Provide the [X, Y] coordinate of the cell's center where the given text is located.  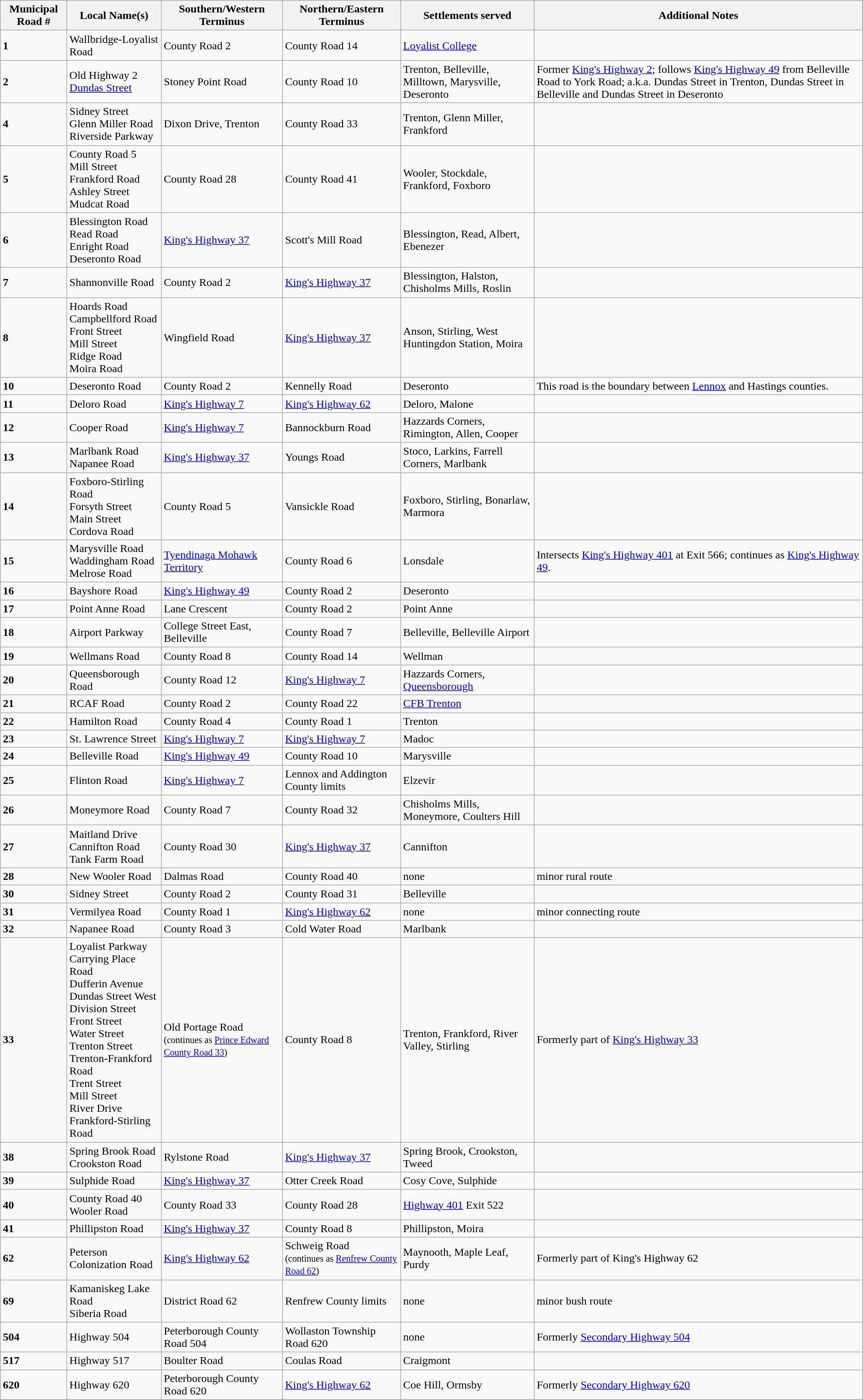
Queensborough Road [114, 680]
Formerly part of King's Highway 33 [699, 1040]
24 [34, 756]
County Road 40 [342, 876]
Rylstone Road [222, 1157]
Sidney Street [114, 894]
Formerly Secondary Highway 504 [699, 1337]
Sulphide Road [114, 1181]
Wingfield Road [222, 338]
Wallbridge-Loyalist Road [114, 45]
19 [34, 656]
minor connecting route [699, 912]
Kamaniskeg Lake RoadSiberia Road [114, 1301]
Sidney StreetGlenn Miller RoadRiverside Parkway [114, 124]
12 [34, 427]
Napanee Road [114, 929]
Coulas Road [342, 1361]
38 [34, 1157]
31 [34, 912]
22 [34, 721]
Dalmas Road [222, 876]
33 [34, 1040]
Settlements served [467, 16]
Point Anne [467, 609]
1 [34, 45]
Boulter Road [222, 1361]
30 [34, 894]
Highway 517 [114, 1361]
Bayshore Road [114, 591]
Bannockburn Road [342, 427]
Peterborough County Road 504 [222, 1337]
Cold Water Road [342, 929]
27 [34, 846]
14 [34, 506]
Trenton, Belleville, Milltown, Marysville, Deseronto [467, 82]
8 [34, 338]
Hazzards Corners, Queensborough [467, 680]
County Road 32 [342, 810]
18 [34, 633]
Trenton, Frankford, River Valley, Stirling [467, 1040]
minor bush route [699, 1301]
Moneymore Road [114, 810]
69 [34, 1301]
Vansickle Road [342, 506]
Flinton Road [114, 780]
County Road 41 [342, 179]
4 [34, 124]
Anson, Stirling, West Huntingdon Station, Moira [467, 338]
Cooper Road [114, 427]
Northern/Eastern Terminus [342, 16]
Hoards RoadCampbellford RoadFront StreetMill StreetRidge RoadMoira Road [114, 338]
Local Name(s) [114, 16]
Deloro Road [114, 403]
Hazzards Corners, Rimington, Allen, Cooper [467, 427]
40 [34, 1204]
Deseronto Road [114, 386]
Otter Creek Road [342, 1181]
County Road 4 [222, 721]
20 [34, 680]
Point Anne Road [114, 609]
St. Lawrence Street [114, 739]
Trenton, Glenn Miller, Frankford [467, 124]
Tyendinaga Mohawk Territory [222, 561]
Belleville Road [114, 756]
Highway 401 Exit 522 [467, 1204]
Hamilton Road [114, 721]
Dixon Drive, Trenton [222, 124]
Scott's Mill Road [342, 240]
2 [34, 82]
Blessington, Read, Albert, Ebenezer [467, 240]
College Street East, Belleville [222, 633]
Wellmans Road [114, 656]
Phillipston Road [114, 1228]
26 [34, 810]
Old Highway 2Dundas Street [114, 82]
County Road 5 [222, 506]
Marysville RoadWaddingham RoadMelrose Road [114, 561]
6 [34, 240]
62 [34, 1258]
Additional Notes [699, 16]
Cosy Cove, Sulphide [467, 1181]
Blessington RoadRead RoadEnright RoadDeseronto Road [114, 240]
CFB Trenton [467, 704]
Marlbank [467, 929]
District Road 62 [222, 1301]
Lane Crescent [222, 609]
County Road 31 [342, 894]
Wollaston Township Road 620 [342, 1337]
504 [34, 1337]
Foxboro, Stirling, Bonarlaw, Marmora [467, 506]
17 [34, 609]
13 [34, 457]
Kennelly Road [342, 386]
Formerly Secondary Highway 620 [699, 1384]
Highway 620 [114, 1384]
Loyalist College [467, 45]
Marysville [467, 756]
Phillipston, Moira [467, 1228]
Elzevir [467, 780]
Belleville, Belleville Airport [467, 633]
11 [34, 403]
Highway 504 [114, 1337]
7 [34, 282]
28 [34, 876]
Peterborough County Road 620 [222, 1384]
Coe Hill, Ormsby [467, 1384]
RCAF Road [114, 704]
620 [34, 1384]
23 [34, 739]
Craigmont [467, 1361]
Maynooth, Maple Leaf, Purdy [467, 1258]
5 [34, 179]
This road is the boundary between Lennox and Hastings counties. [699, 386]
County Road 5Mill StreetFrankford RoadAshley StreetMudcat Road [114, 179]
Marlbank RoadNapanee Road [114, 457]
Wooler, Stockdale, Frankford, Foxboro [467, 179]
Youngs Road [342, 457]
Lonsdale [467, 561]
Airport Parkway [114, 633]
County Road 12 [222, 680]
Foxboro-Stirling RoadForsyth StreetMain StreetCordova Road [114, 506]
Trenton [467, 721]
County Road 3 [222, 929]
10 [34, 386]
County Road 40 Wooler Road [114, 1204]
Cannifton [467, 846]
Maitland DriveCannifton RoadTank Farm Road [114, 846]
Blessington, Halston, Chisholms Mills, Roslin [467, 282]
Formerly part of King's Highway 62 [699, 1258]
Shannonville Road [114, 282]
Old Portage Road(continues as Prince Edward County Road 33) [222, 1040]
517 [34, 1361]
Renfrew County limits [342, 1301]
Stoco, Larkins, Farrell Corners, Marlbank [467, 457]
Southern/Western Terminus [222, 16]
25 [34, 780]
Belleville [467, 894]
Deloro, Malone [467, 403]
Stoney Point Road [222, 82]
32 [34, 929]
County Road 22 [342, 704]
15 [34, 561]
New Wooler Road [114, 876]
39 [34, 1181]
Municipal Road # [34, 16]
minor rural route [699, 876]
Wellman [467, 656]
County Road 6 [342, 561]
Spring Brook RoadCrookston Road [114, 1157]
16 [34, 591]
Spring Brook, Crookston, Tweed [467, 1157]
Vermilyea Road [114, 912]
Lennox and Addington County limits [342, 780]
Madoc [467, 739]
Schweig Road(continues as Renfrew County Road 62) [342, 1258]
Peterson Colonization Road [114, 1258]
Chisholms Mills, Moneymore, Coulters Hill [467, 810]
41 [34, 1228]
County Road 30 [222, 846]
Intersects King's Highway 401 at Exit 566; continues as King's Highway 49. [699, 561]
21 [34, 704]
